From the cell containing the given text, extract its center point as (x, y) coordinate. 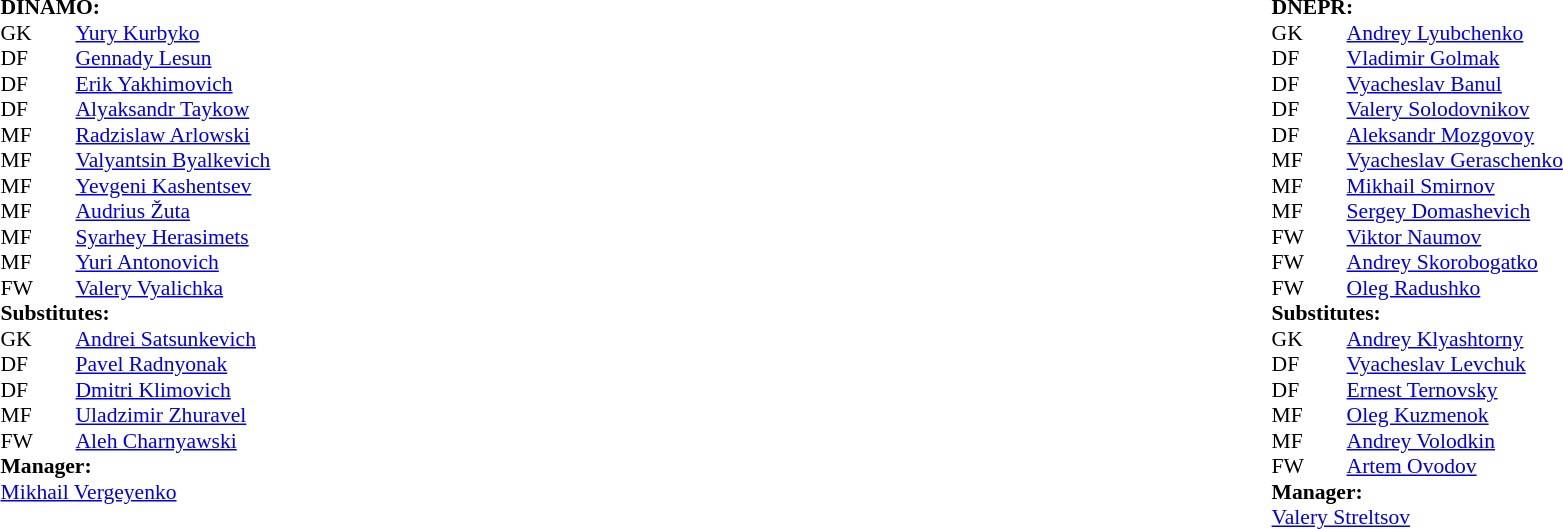
Aleh Charnyawski (174, 441)
Vyacheslav Banul (1455, 84)
Alyaksandr Taykow (174, 109)
Valery Solodovnikov (1455, 109)
Syarhey Herasimets (174, 237)
Radzislaw Arlowski (174, 135)
Andrei Satsunkevich (174, 339)
Pavel Radnyonak (174, 365)
Yuri Antonovich (174, 263)
Andrey Skorobogatko (1455, 263)
Uladzimir Zhuravel (174, 415)
Vyacheslav Geraschenko (1455, 161)
Aleksandr Mozgovoy (1455, 135)
Mikhail Vergeyenko (135, 492)
Oleg Kuzmenok (1455, 415)
Andrey Lyubchenko (1455, 33)
Yevgeni Kashentsev (174, 186)
Yury Kurbyko (174, 33)
Andrey Volodkin (1455, 441)
Andrey Klyashtorny (1455, 339)
Valyantsin Byalkevich (174, 161)
Oleg Radushko (1455, 288)
Viktor Naumov (1455, 237)
Erik Yakhimovich (174, 84)
Artem Ovodov (1455, 467)
Valery Vyalichka (174, 288)
Sergey Domashevich (1455, 211)
Dmitri Klimovich (174, 390)
Audrius Žuta (174, 211)
Vladimir Golmak (1455, 59)
Gennady Lesun (174, 59)
Ernest Ternovsky (1455, 390)
Vyacheslav Levchuk (1455, 365)
Mikhail Smirnov (1455, 186)
